Locate the cell with the specified text and output its [X, Y] center coordinate. 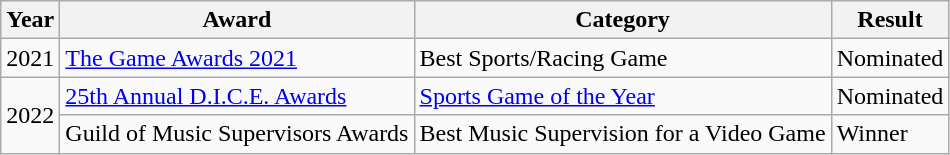
Category [622, 20]
Best Sports/Racing Game [622, 58]
2022 [30, 115]
Award [237, 20]
Year [30, 20]
Winner [890, 134]
2021 [30, 58]
The Game Awards 2021 [237, 58]
Best Music Supervision for a Video Game [622, 134]
Result [890, 20]
Sports Game of the Year [622, 96]
25th Annual D.I.C.E. Awards [237, 96]
Guild of Music Supervisors Awards [237, 134]
